Capture the cell that displays the provided text and extract its [X, Y] central coordinate. 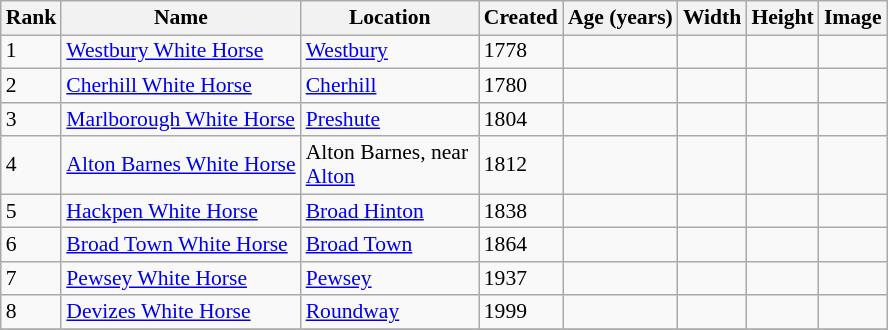
8 [32, 313]
Roundway [390, 313]
3 [32, 120]
4 [32, 166]
Pewsey White Horse [180, 279]
1778 [521, 52]
1937 [521, 279]
1780 [521, 86]
Pewsey [390, 279]
Westbury White Horse [180, 52]
Cherhill White Horse [180, 86]
Location [390, 18]
6 [32, 245]
Broad Hinton [390, 211]
Alton Barnes, near Alton [390, 166]
Preshute [390, 120]
5 [32, 211]
7 [32, 279]
2 [32, 86]
Name [180, 18]
1804 [521, 120]
Broad Town White Horse [180, 245]
Created [521, 18]
Rank [32, 18]
1838 [521, 211]
Hackpen White Horse [180, 211]
Alton Barnes White Horse [180, 166]
1999 [521, 313]
Devizes White Horse [180, 313]
Width [712, 18]
Age (years) [620, 18]
Height [782, 18]
Image [853, 18]
1 [32, 52]
1864 [521, 245]
Westbury [390, 52]
Marlborough White Horse [180, 120]
Cherhill [390, 86]
Broad Town [390, 245]
1812 [521, 166]
